Find where the given text appears and provide that cell's center as (x, y) coordinate. 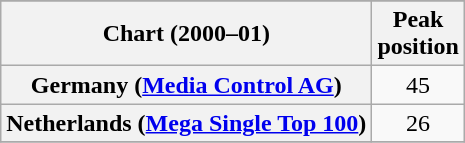
Netherlands (Mega Single Top 100) (186, 123)
Peakposition (418, 34)
Chart (2000–01) (186, 34)
26 (418, 123)
45 (418, 85)
Germany (Media Control AG) (186, 85)
